Scan for the cell matching the given text and deliver its (X, Y) coordinate at center. 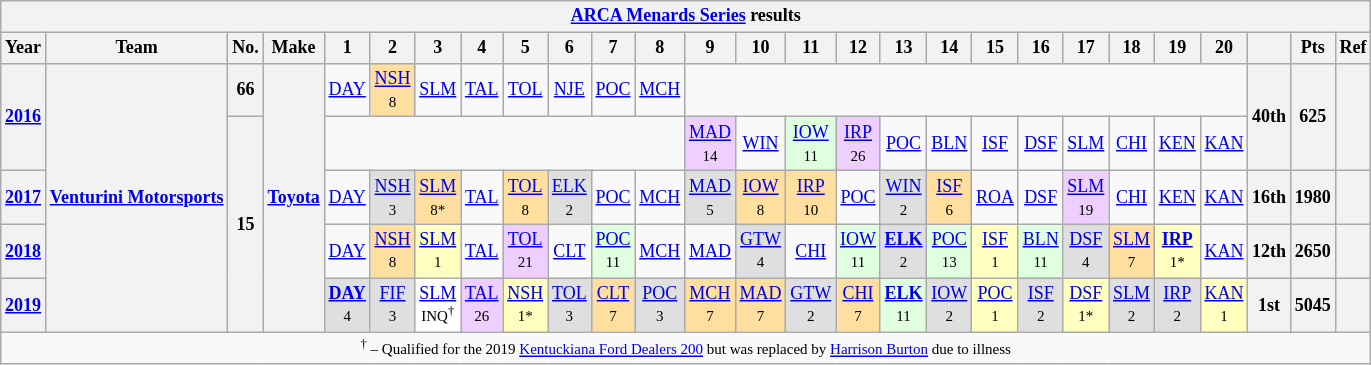
SLM1 (438, 251)
POC13 (950, 251)
DSF1* (1086, 305)
SLM19 (1086, 197)
2018 (24, 251)
POC1 (996, 305)
2019 (24, 305)
ISF (996, 144)
WIN2 (904, 197)
BLN (950, 144)
IRP10 (811, 197)
20 (1224, 48)
BLN11 (1040, 251)
40th (1270, 116)
Make (294, 48)
Toyota (294, 198)
NSH1* (526, 305)
16th (1270, 197)
Year (24, 48)
MAD14 (710, 144)
TOL21 (526, 251)
16 (1040, 48)
NJE (570, 90)
ELK11 (904, 305)
7 (613, 48)
ROA (996, 197)
11 (811, 48)
ISF2 (1040, 305)
ARCA Menards Series results (686, 16)
12 (858, 48)
2016 (24, 116)
66 (246, 90)
WIN (760, 144)
TOL8 (526, 197)
GTW2 (811, 305)
DAY4 (347, 305)
625 (1312, 116)
NSH3 (392, 197)
8 (660, 48)
IRP26 (858, 144)
IRP1* (1177, 251)
IRP2 (1177, 305)
14 (950, 48)
2650 (1312, 251)
SLM2 (1132, 305)
TAL26 (482, 305)
19 (1177, 48)
Pts (1312, 48)
6 (570, 48)
CLT7 (613, 305)
SLM8* (438, 197)
MAD7 (760, 305)
GTW4 (760, 251)
2 (392, 48)
ISF1 (996, 251)
18 (1132, 48)
Venturini Motorsports (136, 198)
1 (347, 48)
† – Qualified for the 2019 Kentuckiana Ford Dealers 200 but was replaced by Harrison Burton due to illness (686, 348)
TOL (526, 90)
TOL3 (570, 305)
1980 (1312, 197)
12th (1270, 251)
IOW8 (760, 197)
SLMINQ† (438, 305)
SLM7 (1132, 251)
5045 (1312, 305)
1st (1270, 305)
MCH7 (710, 305)
Team (136, 48)
DSF4 (1086, 251)
13 (904, 48)
No. (246, 48)
4 (482, 48)
9 (710, 48)
POC3 (660, 305)
ISF6 (950, 197)
MAD (710, 251)
FIF3 (392, 305)
5 (526, 48)
MAD5 (710, 197)
17 (1086, 48)
KAN1 (1224, 305)
10 (760, 48)
CLT (570, 251)
CHI7 (858, 305)
3 (438, 48)
2017 (24, 197)
Ref (1353, 48)
IOW2 (950, 305)
POC11 (613, 251)
